Determine the [X, Y] coordinate at the center of the cell enclosing the given text.  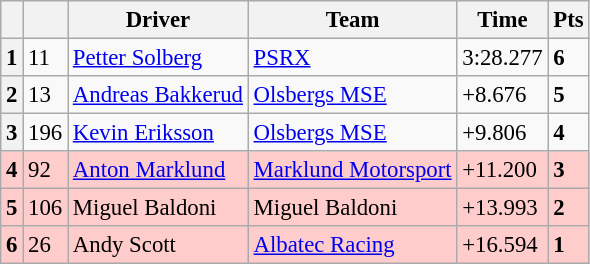
13 [46, 95]
Team [352, 20]
+8.676 [502, 95]
Andy Scott [158, 245]
3:28.277 [502, 58]
+13.993 [502, 208]
Petter Solberg [158, 58]
Albatec Racing [352, 245]
+9.806 [502, 133]
11 [46, 58]
+11.200 [502, 170]
106 [46, 208]
Anton Marklund [158, 170]
+16.594 [502, 245]
196 [46, 133]
Driver [158, 20]
Marklund Motorsport [352, 170]
Time [502, 20]
26 [46, 245]
Kevin Eriksson [158, 133]
Pts [568, 20]
92 [46, 170]
Andreas Bakkerud [158, 95]
PSRX [352, 58]
